Extract the (X, Y) coordinate from the center of the cell holding the provided text.  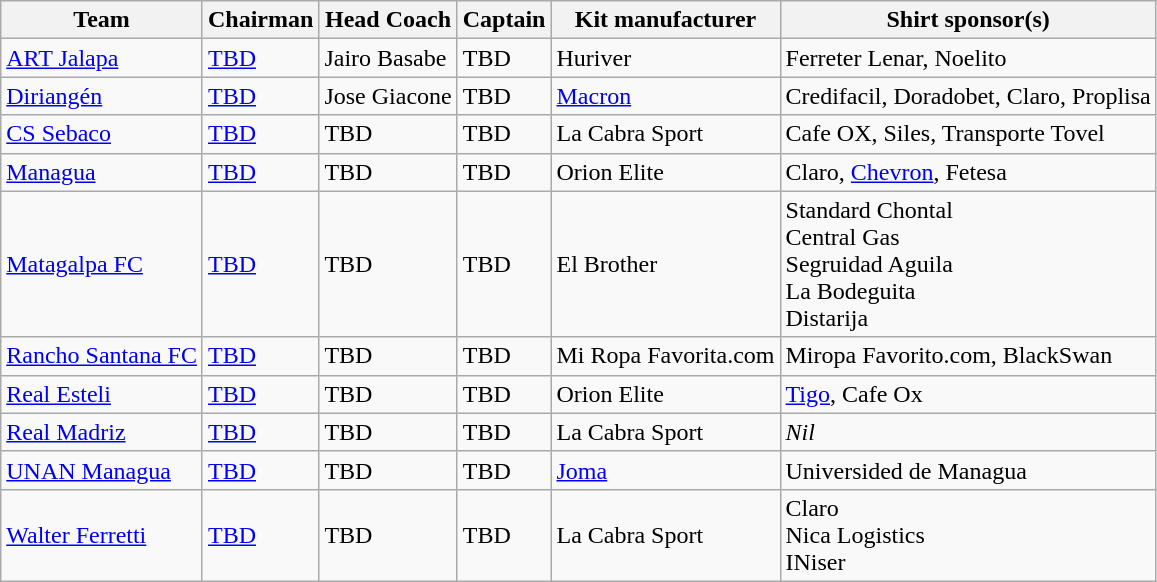
Tigo, Cafe Ox (968, 394)
Rancho Santana FC (102, 356)
Standard Chontal Central Gas Segruidad Aguila La Bodeguita Distarija (968, 264)
Ferreter Lenar, Noelito (968, 58)
Claro, Chevron, Fetesa (968, 172)
CS Sebaco (102, 134)
Captain (504, 20)
Managua (102, 172)
Miropa Favorito.com, BlackSwan (968, 356)
Diriangén (102, 96)
Claro Nica Logistics INiser (968, 535)
El Brother (666, 264)
Real Esteli (102, 394)
Macron (666, 96)
Jairo Basabe (388, 58)
Mi Ropa Favorita.com (666, 356)
Matagalpa FC (102, 264)
Head Coach (388, 20)
Walter Ferretti (102, 535)
Shirt sponsor(s) (968, 20)
Credifacil, Doradobet, Claro, Proplisa (968, 96)
Team (102, 20)
Nil (968, 432)
ART Jalapa (102, 58)
Huriver (666, 58)
Chairman (260, 20)
UNAN Managua (102, 470)
Kit manufacturer (666, 20)
Universided de Managua (968, 470)
Cafe OX, Siles, Transporte Tovel (968, 134)
Joma (666, 470)
Real Madriz (102, 432)
Jose Giacone (388, 96)
